Return the (x, y) coordinate for the center point of the cell that contains the specified text.  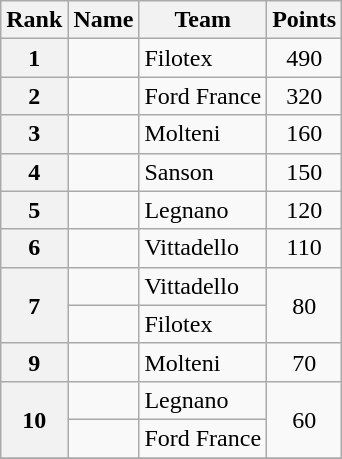
120 (304, 210)
150 (304, 172)
60 (304, 419)
110 (304, 248)
10 (34, 419)
320 (304, 96)
Rank (34, 20)
5 (34, 210)
70 (304, 362)
3 (34, 134)
80 (304, 305)
6 (34, 248)
Name (104, 20)
7 (34, 305)
160 (304, 134)
9 (34, 362)
490 (304, 58)
Points (304, 20)
Sanson (203, 172)
Team (203, 20)
1 (34, 58)
4 (34, 172)
2 (34, 96)
